Search for the cell housing the specified text and yield its (x, y) center coordinate. 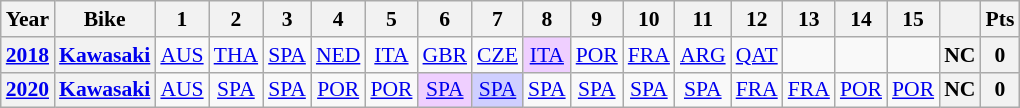
14 (861, 19)
2018 (28, 55)
Pts (1000, 19)
12 (757, 19)
1 (182, 19)
Bike (104, 19)
ARG (703, 55)
QAT (757, 55)
11 (703, 19)
CZE (498, 55)
9 (597, 19)
NED (338, 55)
10 (649, 19)
8 (547, 19)
2020 (28, 90)
4 (338, 19)
Year (28, 19)
15 (913, 19)
GBR (446, 55)
2 (236, 19)
5 (391, 19)
3 (287, 19)
6 (446, 19)
THA (236, 55)
13 (809, 19)
7 (498, 19)
